From the cell containing the given text, extract its center point as (X, Y) coordinate. 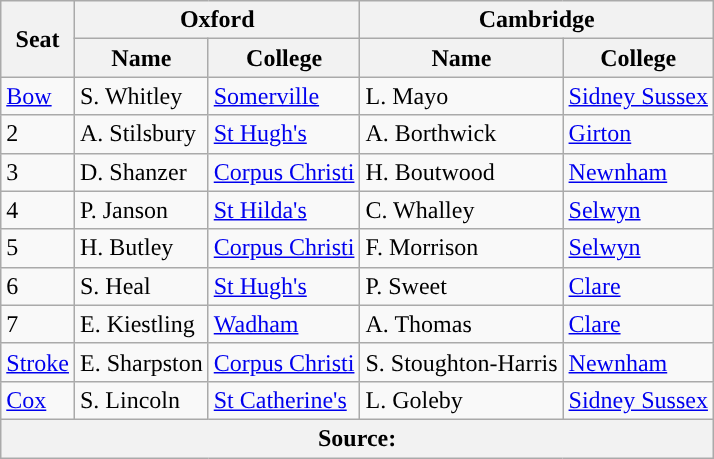
D. Shanzer (141, 172)
Bow (38, 96)
Wadham (284, 324)
Seat (38, 39)
E. Kiestling (141, 324)
L. Mayo (462, 96)
F. Morrison (462, 248)
Somerville (284, 96)
Girton (638, 134)
3 (38, 172)
P. Janson (141, 210)
Cambridge (536, 20)
5 (38, 248)
7 (38, 324)
S. Stoughton-Harris (462, 362)
St Catherine's (284, 400)
Cox (38, 400)
A. Borthwick (462, 134)
St Hilda's (284, 210)
A. Thomas (462, 324)
P. Sweet (462, 286)
Stroke (38, 362)
4 (38, 210)
S. Heal (141, 286)
S. Whitley (141, 96)
C. Whalley (462, 210)
Oxford (216, 20)
A. Stilsbury (141, 134)
H. Boutwood (462, 172)
2 (38, 134)
L. Goleby (462, 400)
Source: (358, 438)
E. Sharpston (141, 362)
S. Lincoln (141, 400)
H. Butley (141, 248)
6 (38, 286)
